Search for the cell housing the specified text and yield its [x, y] center coordinate. 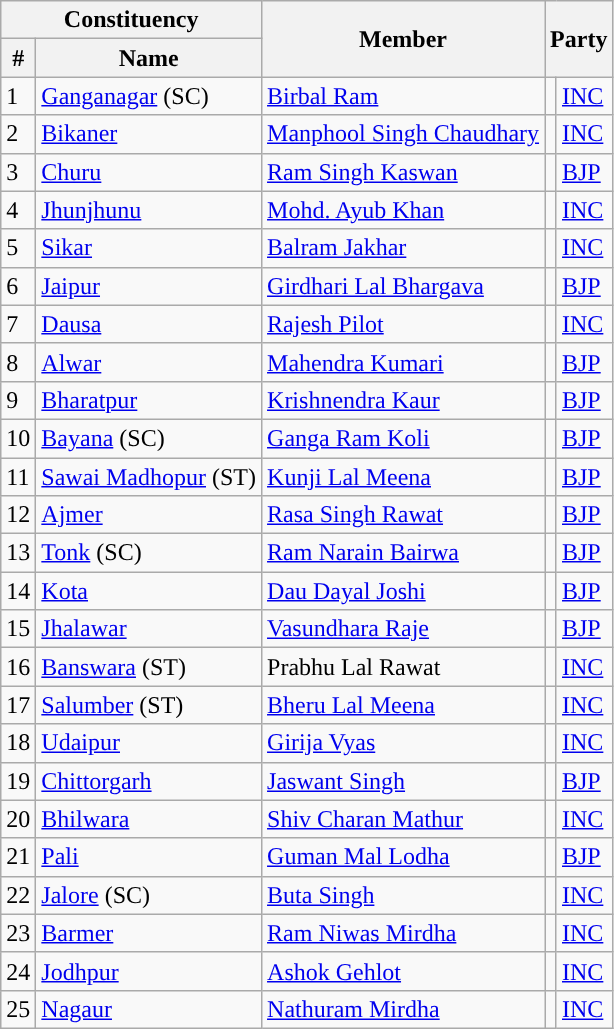
Girdhari Lal Bhargava [404, 286]
Jodhpur [149, 971]
Dau Dayal Joshi [404, 591]
Barmer [149, 933]
11 [18, 477]
Jaswant Singh [404, 781]
Prabhu Lal Rawat [404, 667]
20 [18, 819]
24 [18, 971]
Sawai Madhopur (ST) [149, 477]
19 [18, 781]
Guman Mal Lodha [404, 857]
2 [18, 134]
Nathuram Mirdha [404, 1009]
Mahendra Kumari [404, 362]
Ashok Gehlot [404, 971]
Bayana (SC) [149, 438]
7 [18, 324]
Rajesh Pilot [404, 324]
Alwar [149, 362]
Tonk (SC) [149, 553]
5 [18, 248]
17 [18, 705]
Vasundhara Raje [404, 629]
# [18, 58]
Chittorgarh [149, 781]
21 [18, 857]
Ajmer [149, 515]
8 [18, 362]
Churu [149, 172]
Kota [149, 591]
1 [18, 96]
Rasa Singh Rawat [404, 515]
Jalore (SC) [149, 895]
Krishnendra Kaur [404, 400]
Ram Singh Kaswan [404, 172]
23 [18, 933]
Pali [149, 857]
16 [18, 667]
Mohd. Ayub Khan [404, 210]
Shiv Charan Mathur [404, 819]
Girija Vyas [404, 743]
Udaipur [149, 743]
Manphool Singh Chaudhary [404, 134]
18 [18, 743]
Jaipur [149, 286]
Bikaner [149, 134]
Ganganagar (SC) [149, 96]
10 [18, 438]
9 [18, 400]
Balram Jakhar [404, 248]
Name [149, 58]
Banswara (ST) [149, 667]
Jhalawar [149, 629]
25 [18, 1009]
3 [18, 172]
13 [18, 553]
22 [18, 895]
Member [404, 39]
14 [18, 591]
Salumber (ST) [149, 705]
Buta Singh [404, 895]
Ganga Ram Koli [404, 438]
Party [579, 39]
Ram Narain Bairwa [404, 553]
Dausa [149, 324]
Jhunjhunu [149, 210]
Birbal Ram [404, 96]
Kunji Lal Meena [404, 477]
Nagaur [149, 1009]
Sikar [149, 248]
15 [18, 629]
Bharatpur [149, 400]
Constituency [132, 20]
12 [18, 515]
Bheru Lal Meena [404, 705]
Ram Niwas Mirdha [404, 933]
6 [18, 286]
Bhilwara [149, 819]
4 [18, 210]
